Return the [X, Y] coordinate for the center point of the cell that contains the specified text.  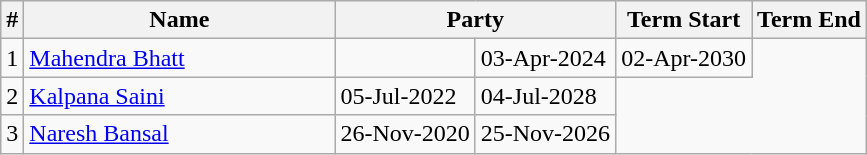
Name [180, 20]
Mahendra Bhatt [180, 58]
25-Nov-2026 [545, 134]
04-Jul-2028 [545, 96]
05-Jul-2022 [405, 96]
2 [12, 96]
Kalpana Saini [180, 96]
02-Apr-2030 [684, 58]
Term Start [684, 20]
3 [12, 134]
26-Nov-2020 [405, 134]
# [12, 20]
03-Apr-2024 [545, 58]
Naresh Bansal [180, 134]
1 [12, 58]
Party [476, 20]
Term End [810, 20]
